Return the [x, y] coordinate for the center point of the cell that contains the specified text.  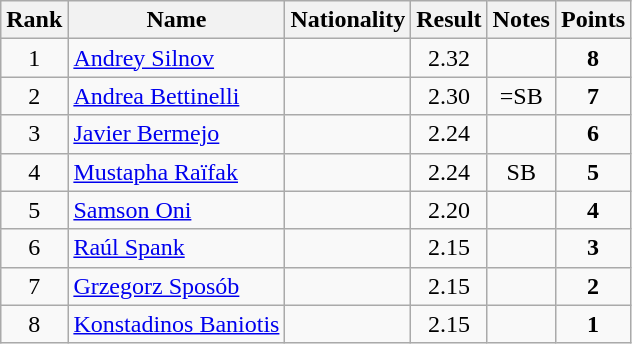
Raúl Spank [176, 248]
Rank [34, 20]
Javier Bermejo [176, 134]
Notes [521, 20]
Mustapha Raïfak [176, 172]
Konstadinos Baniotis [176, 324]
2.30 [449, 96]
Nationality [348, 20]
2.20 [449, 210]
Name [176, 20]
Grzegorz Sposób [176, 286]
=SB [521, 96]
2.32 [449, 58]
Andrey Silnov [176, 58]
Andrea Bettinelli [176, 96]
Samson Oni [176, 210]
SB [521, 172]
Points [592, 20]
Result [449, 20]
